Return the (X, Y) coordinate for the center point of the cell that contains the specified text.  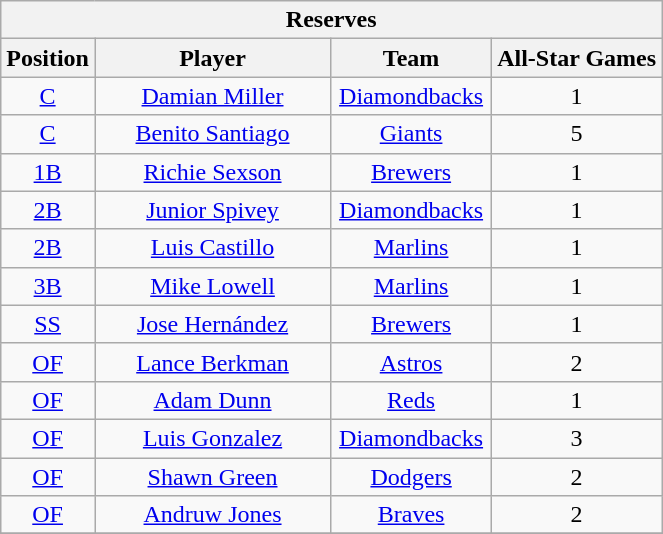
Junior Spivey (212, 210)
Reserves (332, 20)
1B (48, 172)
Jose Hernández (212, 324)
Team (412, 58)
Andruw Jones (212, 515)
3 (577, 438)
Player (212, 58)
Position (48, 58)
Shawn Green (212, 477)
Damian Miller (212, 96)
Luis Castillo (212, 248)
Dodgers (412, 477)
Luis Gonzalez (212, 438)
Richie Sexson (212, 172)
Benito Santiago (212, 134)
Astros (412, 362)
Braves (412, 515)
3B (48, 286)
All-Star Games (577, 58)
5 (577, 134)
Adam Dunn (212, 400)
Lance Berkman (212, 362)
Giants (412, 134)
SS (48, 324)
Reds (412, 400)
Mike Lowell (212, 286)
